Return the [x, y] coordinate for the center point of the cell that contains the specified text.  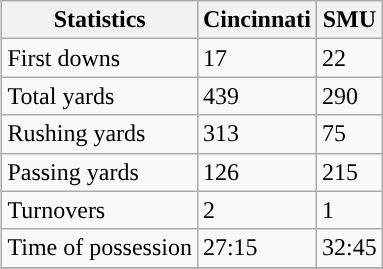
22 [350, 58]
Total yards [100, 96]
439 [256, 96]
313 [256, 134]
Passing yards [100, 172]
17 [256, 58]
290 [350, 96]
1 [350, 210]
2 [256, 210]
215 [350, 172]
First downs [100, 58]
75 [350, 134]
Rushing yards [100, 134]
126 [256, 172]
Statistics [100, 20]
27:15 [256, 248]
Time of possession [100, 248]
Cincinnati [256, 20]
32:45 [350, 248]
SMU [350, 20]
Turnovers [100, 210]
